Identify which cell holds the provided text, then report its [X, Y] central coordinate. 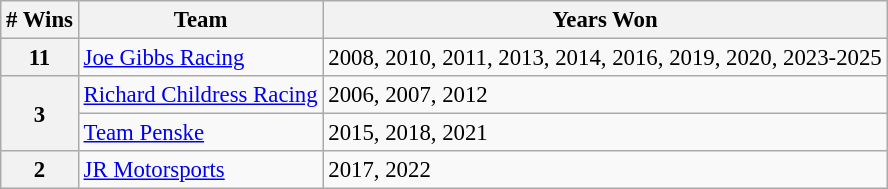
3 [40, 114]
# Wins [40, 20]
Team Penske [200, 133]
2017, 2022 [605, 170]
2006, 2007, 2012 [605, 95]
2 [40, 170]
11 [40, 58]
Joe Gibbs Racing [200, 58]
Years Won [605, 20]
Richard Childress Racing [200, 95]
Team [200, 20]
JR Motorsports [200, 170]
2008, 2010, 2011, 2013, 2014, 2016, 2019, 2020, 2023-2025 [605, 58]
2015, 2018, 2021 [605, 133]
